Identify which cell holds the provided text, then report its (x, y) central coordinate. 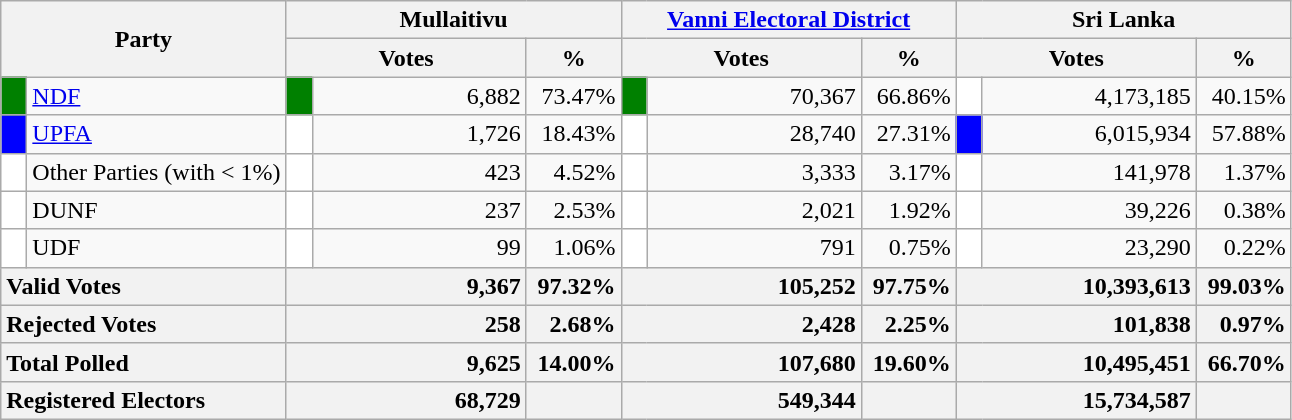
1,726 (419, 134)
Vanni Electoral District (788, 20)
4,173,185 (1089, 96)
6,015,934 (1089, 134)
66.70% (1244, 362)
28,740 (754, 134)
0.22% (1244, 248)
2.68% (574, 324)
Total Polled (144, 362)
39,226 (1089, 210)
Other Parties (with < 1%) (156, 172)
4.52% (574, 172)
Sri Lanka (1124, 20)
Registered Electors (144, 400)
73.47% (574, 96)
3,333 (754, 172)
549,344 (741, 400)
66.86% (908, 96)
3.17% (908, 172)
Party (144, 39)
UDF (156, 248)
40.15% (1244, 96)
Mullaitivu (454, 20)
27.31% (908, 134)
23,290 (1089, 248)
97.75% (908, 286)
6,882 (419, 96)
2.53% (574, 210)
791 (754, 248)
99 (419, 248)
141,978 (1089, 172)
14.00% (574, 362)
9,367 (406, 286)
57.88% (1244, 134)
237 (419, 210)
NDF (156, 96)
10,393,613 (1076, 286)
423 (419, 172)
2.25% (908, 324)
1.06% (574, 248)
2,428 (741, 324)
15,734,587 (1076, 400)
105,252 (741, 286)
10,495,451 (1076, 362)
1.37% (1244, 172)
99.03% (1244, 286)
9,625 (406, 362)
UPFA (156, 134)
Valid Votes (144, 286)
Rejected Votes (144, 324)
258 (406, 324)
97.32% (574, 286)
2,021 (754, 210)
107,680 (741, 362)
0.97% (1244, 324)
0.38% (1244, 210)
68,729 (406, 400)
18.43% (574, 134)
19.60% (908, 362)
0.75% (908, 248)
101,838 (1076, 324)
1.92% (908, 210)
DUNF (156, 210)
70,367 (754, 96)
